Extract the (X, Y) coordinate from the center of the cell holding the provided text.  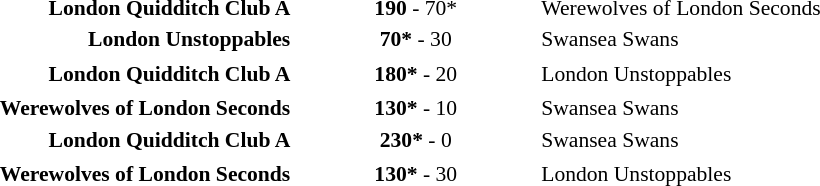
70* - 30 (416, 39)
130* - 10 (416, 108)
230* - 0 (416, 140)
180* - 20 (416, 74)
